For the text-containing cell, return its midpoint in (x, y) coordinate format. 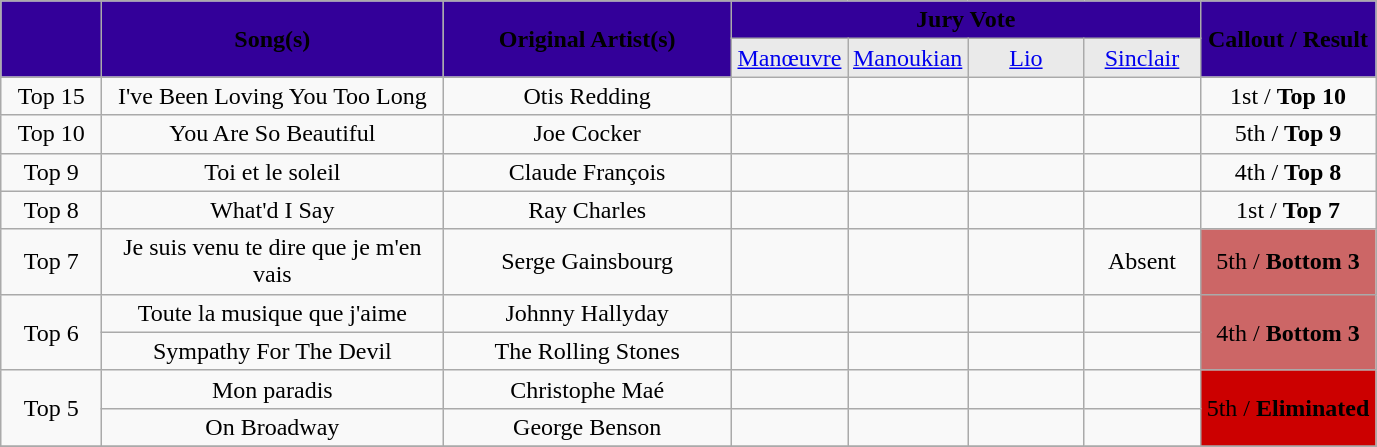
1st / Top 7 (1288, 210)
You Are So Beautiful (272, 134)
Toi et le soleil (272, 172)
What'd I Say (272, 210)
Mon paradis (272, 389)
Sympathy For The Devil (272, 351)
Top 7 (52, 262)
Je suis venu te dire que je m'en vais (272, 262)
George Benson (588, 427)
Joe Cocker (588, 134)
Top 15 (52, 96)
Song(s) (272, 39)
Top 6 (52, 332)
On Broadway (272, 427)
Johnny Hallyday (588, 313)
Top 9 (52, 172)
I've Been Loving You Too Long (272, 96)
Top 10 (52, 134)
Christophe Maé (588, 389)
Claude François (588, 172)
Sinclair (1142, 58)
Manoukian (908, 58)
Absent (1142, 262)
4th / Top 8 (1288, 172)
Top 8 (52, 210)
Serge Gainsbourg (588, 262)
5th / Top 9 (1288, 134)
5th / Bottom 3 (1288, 262)
1st / Top 10 (1288, 96)
5th / Eliminated (1288, 408)
Lio (1026, 58)
Otis Redding (588, 96)
Original Artist(s) (588, 39)
Top 5 (52, 408)
Manœuvre (789, 58)
4th / Bottom 3 (1288, 332)
Callout / Result (1288, 39)
Jury Vote (966, 20)
Toute la musique que j'aime (272, 313)
The Rolling Stones (588, 351)
Ray Charles (588, 210)
